From the cell containing the given text, extract its center point as (X, Y) coordinate. 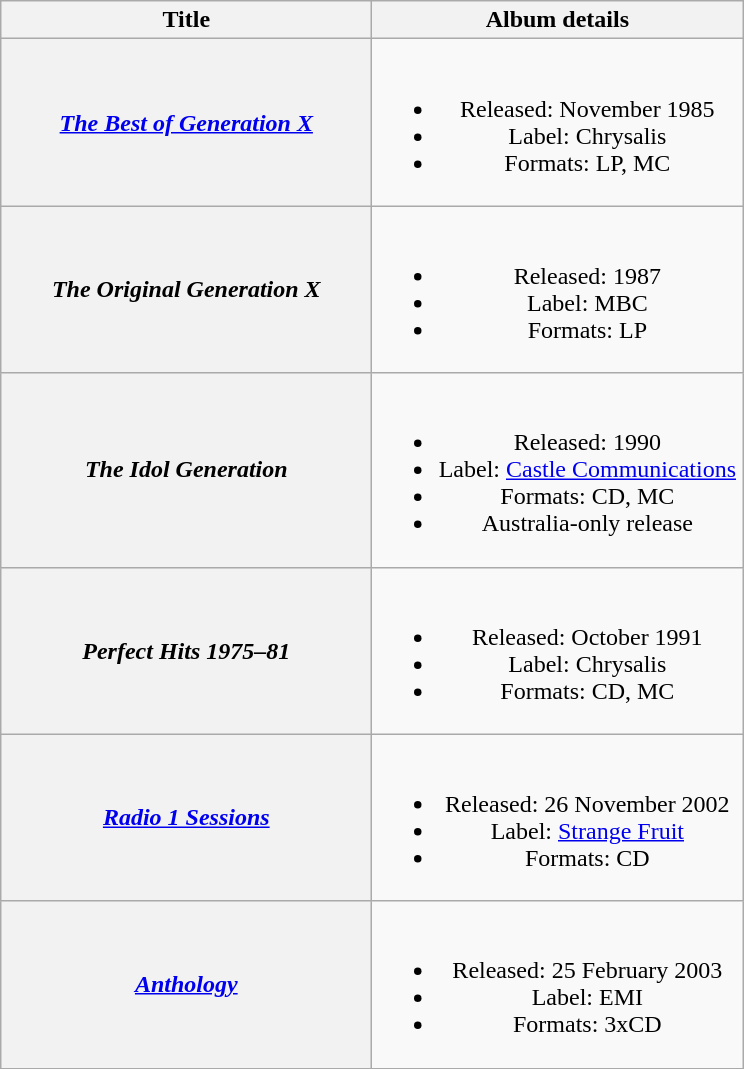
Released: 1990Label: Castle CommunicationsFormats: CD, MCAustralia-only release (558, 470)
Perfect Hits 1975–81 (186, 650)
Title (186, 20)
The Original Generation X (186, 290)
Released: November 1985Label: ChrysalisFormats: LP, MC (558, 122)
Released: 1987Label: MBCFormats: LP (558, 290)
Released: 25 February 2003Label: EMIFormats: 3xCD (558, 984)
Released: October 1991Label: ChrysalisFormats: CD, MC (558, 650)
Released: 26 November 2002Label: Strange FruitFormats: CD (558, 818)
Album details (558, 20)
Radio 1 Sessions (186, 818)
The Idol Generation (186, 470)
The Best of Generation X (186, 122)
Anthology (186, 984)
